Capture the cell that displays the provided text and extract its [X, Y] central coordinate. 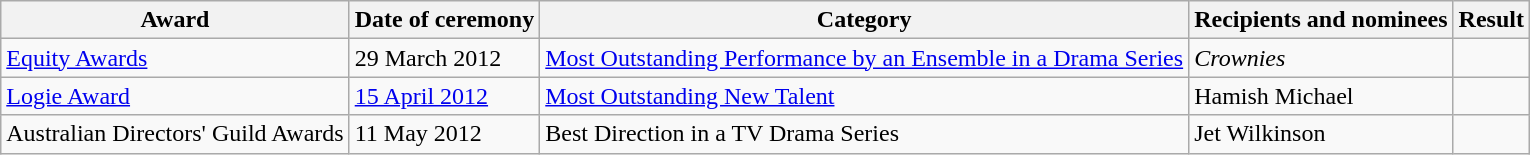
Category [864, 20]
Most Outstanding New Talent [864, 96]
Recipients and nominees [1321, 20]
Best Direction in a TV Drama Series [864, 134]
Most Outstanding Performance by an Ensemble in a Drama Series [864, 58]
Hamish Michael [1321, 96]
11 May 2012 [444, 134]
15 April 2012 [444, 96]
Logie Award [175, 96]
Australian Directors' Guild Awards [175, 134]
Jet Wilkinson [1321, 134]
Award [175, 20]
Date of ceremony [444, 20]
29 March 2012 [444, 58]
Crownies [1321, 58]
Result [1491, 20]
Equity Awards [175, 58]
